Output the (x, y) coordinate of the center of the cell containing the given text.  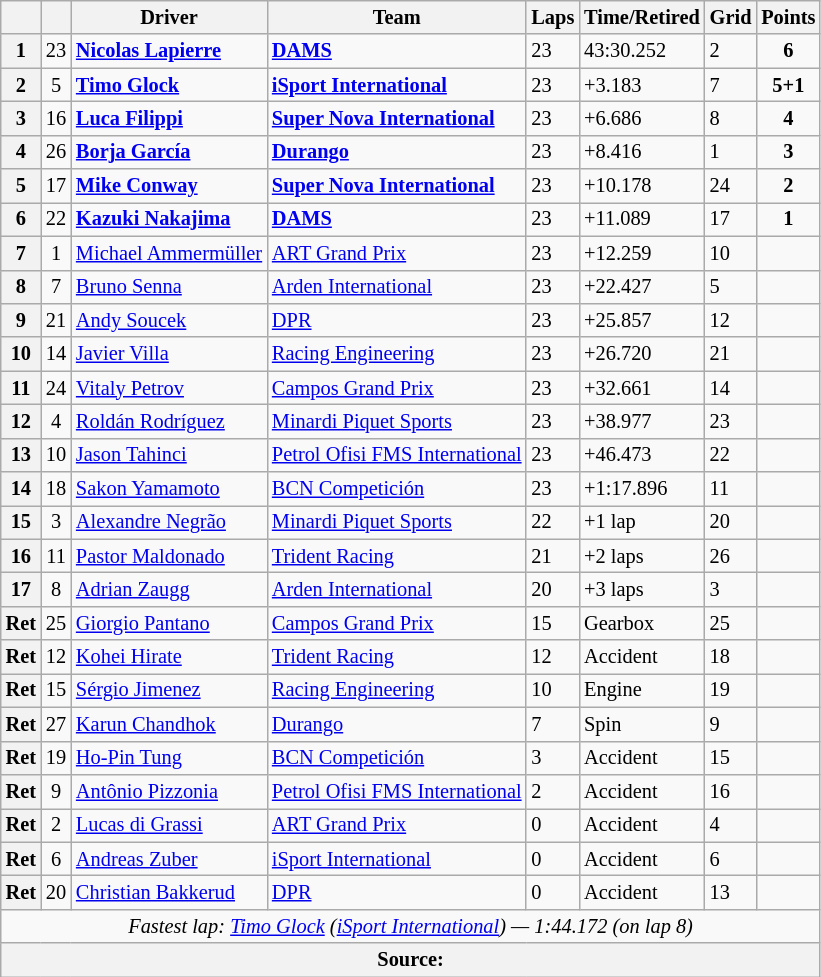
+6.686 (642, 118)
Nicolas Lapierre (169, 51)
Vitaly Petrov (169, 388)
Team (396, 17)
Timo Glock (169, 85)
Ho-Pin Tung (169, 758)
Mike Conway (169, 186)
Points (788, 17)
+38.977 (642, 421)
43:30.252 (642, 51)
Antônio Pizzonia (169, 791)
+25.857 (642, 320)
Time/Retired (642, 17)
Andy Soucek (169, 320)
+1:17.896 (642, 489)
+1 lap (642, 522)
Engine (642, 690)
Bruno Senna (169, 287)
Jason Tahinci (169, 455)
Sérgio Jimenez (169, 690)
+46.473 (642, 455)
+12.259 (642, 253)
+3.183 (642, 85)
Michael Ammermüller (169, 253)
Lucas di Grassi (169, 825)
Roldán Rodríguez (169, 421)
Andreas Zuber (169, 859)
Borja García (169, 152)
Luca Filippi (169, 118)
Giorgio Pantano (169, 623)
Kohei Hirate (169, 657)
Pastor Maldonado (169, 556)
+3 laps (642, 589)
Grid (731, 17)
Javier Villa (169, 354)
+26.720 (642, 354)
Sakon Yamamoto (169, 489)
Laps (552, 17)
+11.089 (642, 219)
Gearbox (642, 623)
Karun Chandhok (169, 724)
+8.416 (642, 152)
Driver (169, 17)
Fastest lap: Timo Glock (iSport International) — 1:44.172 (on lap 8) (411, 926)
27 (56, 724)
Christian Bakkerud (169, 892)
+2 laps (642, 556)
Source: (411, 960)
5+1 (788, 85)
+10.178 (642, 186)
Kazuki Nakajima (169, 219)
Adrian Zaugg (169, 589)
+22.427 (642, 287)
Spin (642, 724)
+32.661 (642, 388)
Alexandre Negrão (169, 522)
